Extract the [X, Y] coordinate from the center of the cell holding the provided text.  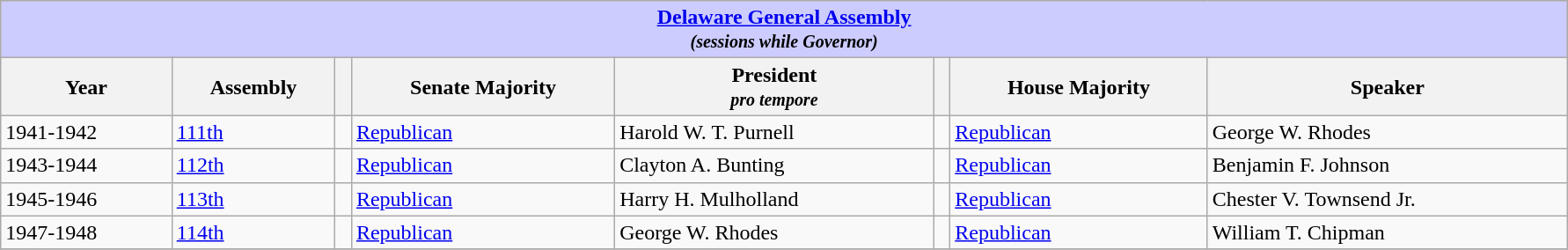
Harold W. T. Purnell [774, 132]
Delaware General Assembly (sessions while Governor) [785, 30]
Benjamin F. Johnson [1387, 165]
1947-1948 [86, 232]
Speaker [1387, 86]
House Majority [1079, 86]
111th [253, 132]
112th [253, 165]
Presidentpro tempore [774, 86]
1945-1946 [86, 199]
Senate Majority [482, 86]
Chester V. Townsend Jr. [1387, 199]
Assembly [253, 86]
1943-1944 [86, 165]
Year [86, 86]
William T. Chipman [1387, 232]
1941-1942 [86, 132]
113th [253, 199]
Clayton A. Bunting [774, 165]
114th [253, 232]
Harry H. Mulholland [774, 199]
